Return (X, Y) of the center of cell containing provided text 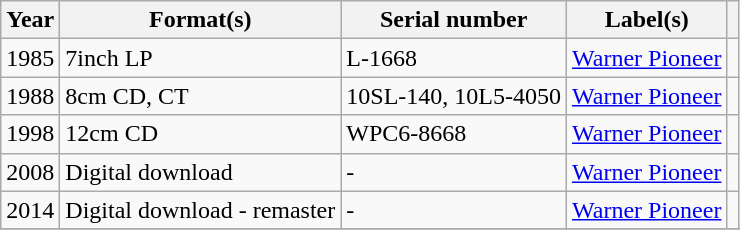
Digital download - remaster (200, 210)
1985 (30, 58)
1988 (30, 96)
Serial number (454, 20)
2008 (30, 172)
8cm CD, CT (200, 96)
10SL-140, 10L5-4050 (454, 96)
Digital download (200, 172)
Format(s) (200, 20)
Label(s) (647, 20)
7inch LP (200, 58)
1998 (30, 134)
12cm CD (200, 134)
Year (30, 20)
WPC6-8668 (454, 134)
2014 (30, 210)
L-1668 (454, 58)
